Detect which cell encompasses the target text, then output its [X, Y] center coordinate. 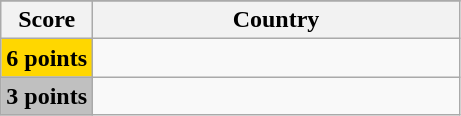
6 points [47, 58]
Country [276, 20]
Score [47, 20]
3 points [47, 96]
